Detect which cell encompasses the target text, then output its [X, Y] center coordinate. 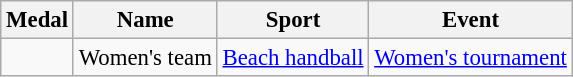
Medal [38, 20]
Name [145, 20]
Event [470, 20]
Beach handball [293, 58]
Women's tournament [470, 58]
Women's team [145, 58]
Sport [293, 20]
